Locate the cell with the specified text and output its [X, Y] center coordinate. 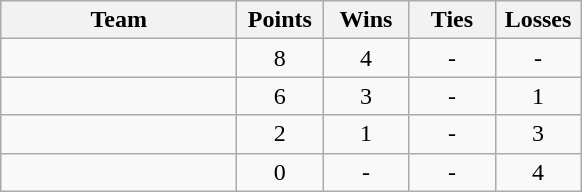
8 [280, 58]
2 [280, 134]
0 [280, 172]
Ties [452, 20]
Team [119, 20]
Losses [538, 20]
Points [280, 20]
Wins [366, 20]
6 [280, 96]
